From the cell containing the given text, extract its center point as [X, Y] coordinate. 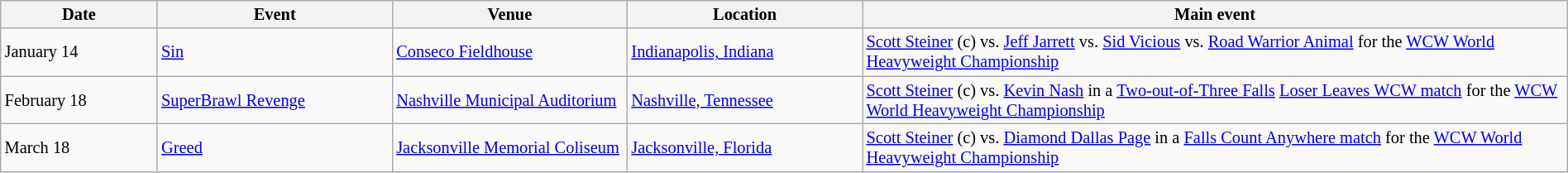
Scott Steiner (c) vs. Kevin Nash in a Two-out-of-Three Falls Loser Leaves WCW match for the WCW World Heavyweight Championship [1216, 100]
Indianapolis, Indiana [745, 52]
Scott Steiner (c) vs. Jeff Jarrett vs. Sid Vicious vs. Road Warrior Animal for the WCW World Heavyweight Championship [1216, 52]
Event [275, 14]
Jacksonville, Florida [745, 147]
SuperBrawl Revenge [275, 100]
Date [79, 14]
Conseco Fieldhouse [509, 52]
Main event [1216, 14]
Jacksonville Memorial Coliseum [509, 147]
January 14 [79, 52]
February 18 [79, 100]
Location [745, 14]
March 18 [79, 147]
Nashville, Tennessee [745, 100]
Sin [275, 52]
Greed [275, 147]
Scott Steiner (c) vs. Diamond Dallas Page in a Falls Count Anywhere match for the WCW World Heavyweight Championship [1216, 147]
Nashville Municipal Auditorium [509, 100]
Venue [509, 14]
